Capture the cell that displays the provided text and extract its (X, Y) central coordinate. 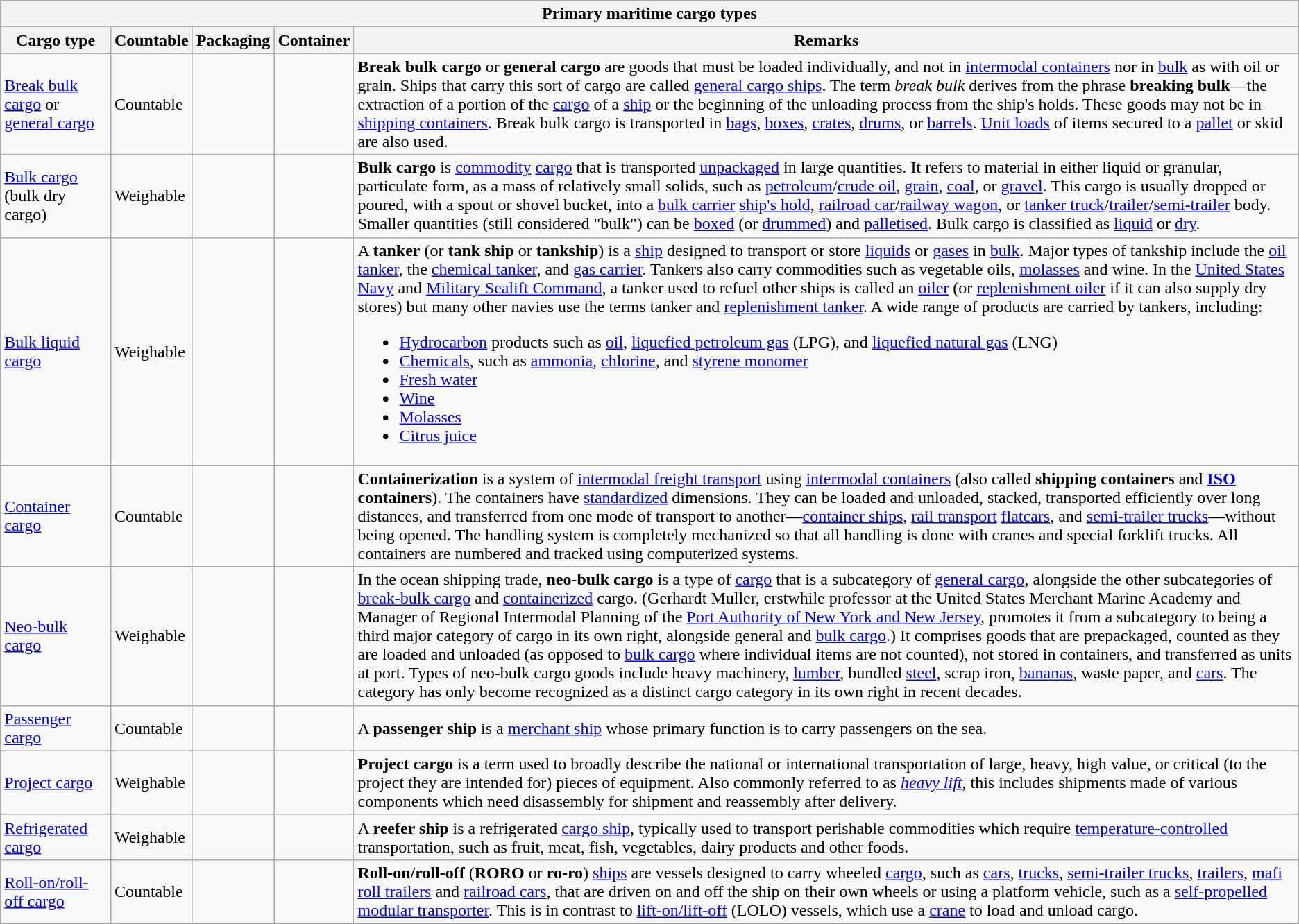
Cargo type (56, 40)
A passenger ship is a merchant ship whose primary function is to carry passengers on the sea. (826, 728)
Container cargo (56, 516)
Passenger cargo (56, 728)
Primary maritime cargo types (649, 14)
Packaging (233, 40)
Neo-bulk cargo (56, 636)
Container (314, 40)
Bulk cargo (bulk dry cargo) (56, 196)
Project cargo (56, 782)
Remarks (826, 40)
Break bulk cargo or general cargo (56, 104)
Bulk liquid cargo (56, 351)
Refrigerated cargo (56, 837)
Roll-on/roll-off cargo (56, 891)
